Return [x, y] of the center of cell containing provided text 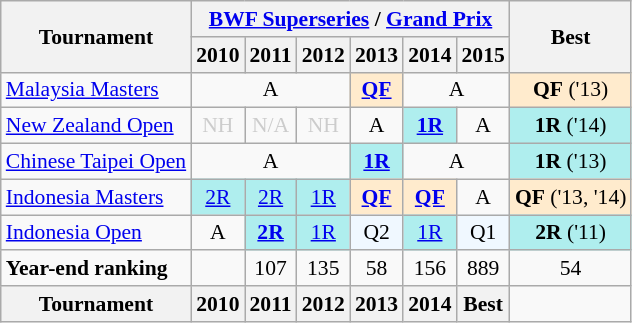
2015 [484, 55]
QF ('13) [571, 90]
54 [571, 269]
135 [324, 269]
QF ('13, '14) [571, 197]
2R ('11) [571, 233]
Indonesia Open [96, 233]
N/A [270, 126]
889 [484, 269]
1R ('13) [571, 162]
Q2 [376, 233]
Malaysia Masters [96, 90]
1R ('14) [571, 126]
Q1 [484, 233]
Indonesia Masters [96, 197]
107 [270, 269]
58 [376, 269]
BWF Superseries / Grand Prix [350, 19]
Chinese Taipei Open [96, 162]
156 [430, 269]
Year-end ranking [96, 269]
New Zealand Open [96, 126]
